Pinpoint the cell where the given text exists, returning its (x, y) midpoint coordinate. 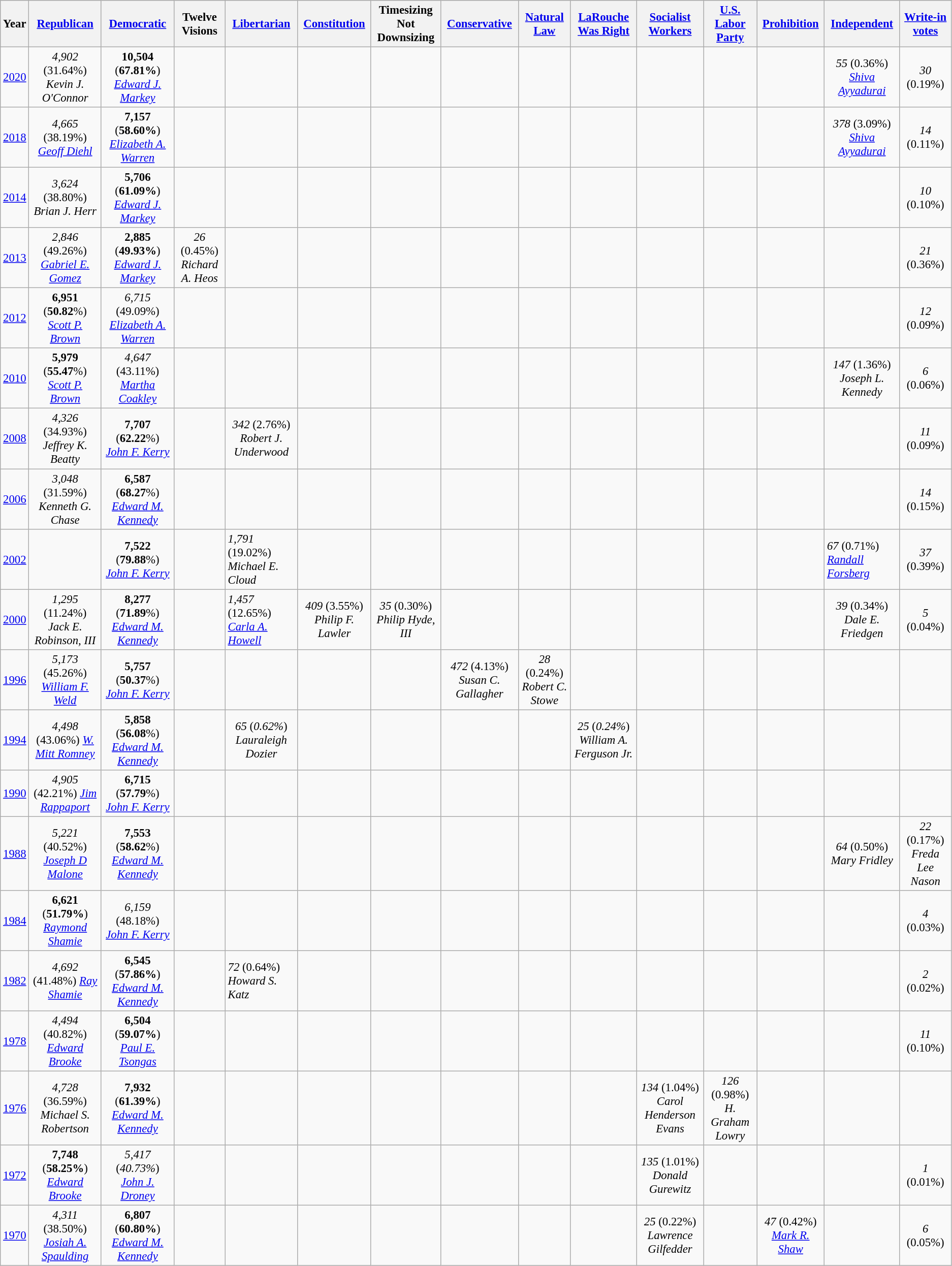
4,905 (42.21%) Jim Rappaport (65, 794)
28 (0.24%) Robert C. Stowe (545, 680)
5,221 (40.52%) Joseph D Malone (65, 853)
4,498 (43.06%) W. Mitt Romney (65, 740)
6,951 (50.82%) Scott P. Brown (65, 318)
147 (1.36%) Joseph L. Kennedy (862, 379)
1990 (15, 794)
409 (3.55%) Philip F. Lawler (334, 620)
1972 (15, 1176)
378 (3.09%) Shiva Ayyadurai (862, 137)
7,932 (61.39%) Edward M. Kennedy (137, 1109)
2002 (15, 559)
6,545 (57.86%) Edward M. Kennedy (137, 980)
2000 (15, 620)
35 (0.30%) Philip Hyde, III (405, 620)
5,417 (40.73%) John J. Droney (137, 1176)
4,647 (43.11%) Martha Coakley (137, 379)
342 (2.76%) Robert J. Underwood (261, 439)
1,457 (12.65%) Carla A. Howell (261, 620)
1996 (15, 680)
25 (0.22%) Lawrence Gilfedder (670, 1236)
Twelve Visions (199, 24)
4 (0.03%) (926, 921)
22 (0.17%) Freda Lee Nason (926, 853)
2012 (15, 318)
1982 (15, 980)
6,715 (57.79%) John F. Kerry (137, 794)
6,504 (59.07%) Paul E. Tsongas (137, 1041)
5,858 (56.08%) Edward M. Kennedy (137, 740)
5,706 (61.09%) Edward J. Markey (137, 198)
Timesizing Not Downsizing (405, 24)
Prohibition (790, 24)
Independent (862, 24)
2010 (15, 379)
14 (0.15%) (926, 499)
2013 (15, 258)
4,665 (38.19%) Geoff Diehl (65, 137)
7,707 (62.22%) John F. Kerry (137, 439)
6,807 (60.80%) Edward M. Kennedy (137, 1236)
1,295 (11.24%) Jack E. Robinson, III (65, 620)
4,902 (31.64%) Kevin J. O'Connor (65, 77)
10 (0.10%) (926, 198)
4,728 (36.59%) Michael S. Robertson (65, 1109)
7,522 (79.88%) John F. Kerry (137, 559)
6,159 (48.18%) John F. Kerry (137, 921)
7,157 (58.60%) Elizabeth A. Warren (137, 137)
2014 (15, 198)
2006 (15, 499)
472 (4.13%) Susan C. Gallagher (480, 680)
39 (0.34%) Dale E. Friedgen (862, 620)
1,791 (19.02%) Michael E. Cloud (261, 559)
4,311 (38.50%) Josiah A. Spaulding (65, 1236)
Republican (65, 24)
1978 (15, 1041)
7,748 (58.25%) Edward Brooke (65, 1176)
LaRouche Was Right (604, 24)
11 (0.10%) (926, 1041)
2,885 (49.93%) Edward J. Markey (137, 258)
2008 (15, 439)
Conservative (480, 24)
5,757 (50.37%) John F. Kerry (137, 680)
14 (0.11%) (926, 137)
7,553 (58.62%) Edward M. Kennedy (137, 853)
5,979 (55.47%) Scott P. Brown (65, 379)
6 (0.05%) (926, 1236)
Write-in votes (926, 24)
55 (0.36%) Shiva Ayyadurai (862, 77)
135 (1.01%) Donald Gurewitz (670, 1176)
21 (0.36%) (926, 258)
11 (0.09%) (926, 439)
2 (0.02%) (926, 980)
8,277 (71.89%) Edward M. Kennedy (137, 620)
1970 (15, 1236)
Socialist Workers (670, 24)
12 (0.09%) (926, 318)
1984 (15, 921)
25 (0.24%) William A. Ferguson Jr. (604, 740)
1994 (15, 740)
2020 (15, 77)
5,173 (45.26%) William F. Weld (65, 680)
6,715 (49.09%) Elizabeth A. Warren (137, 318)
1976 (15, 1109)
37 (0.39%) (926, 559)
4,494 (40.82%) Edward Brooke (65, 1041)
Democratic (137, 24)
Year (15, 24)
4,692 (41.48%) Ray Shamie (65, 980)
10,504 (67.81%) Edward J. Markey (137, 77)
Natural Law (545, 24)
6 (0.06%) (926, 379)
6,587 (68.27%) Edward M. Kennedy (137, 499)
67 (0.71%) Randall Forsberg (862, 559)
2018 (15, 137)
5 (0.04%) (926, 620)
Libertarian (261, 24)
72 (0.64%) Howard S. Katz (261, 980)
Constitution (334, 24)
64 (0.50%) Mary Fridley (862, 853)
U.S. Labor Party (731, 24)
26 (0.45%) Richard A. Heos (199, 258)
47 (0.42%) Mark R. Shaw (790, 1236)
126 (0.98%) H. Graham Lowry (731, 1109)
3,048 (31.59%) Kenneth G. Chase (65, 499)
1 (0.01%) (926, 1176)
3,624 (38.80%) Brian J. Herr (65, 198)
30 (0.19%) (926, 77)
134 (1.04%) Carol Henderson Evans (670, 1109)
1988 (15, 853)
65 (0.62%) Lauraleigh Dozier (261, 740)
6,621 (51.79%) Raymond Shamie (65, 921)
4,326 (34.93%) Jeffrey K. Beatty (65, 439)
2,846 (49.26%) Gabriel E. Gomez (65, 258)
